Provide the (X, Y) coordinate of the cell's center where the given text is located.  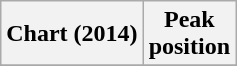
Peakposition (189, 34)
Chart (2014) (72, 34)
